Return the (X, Y) coordinate for the center point of the cell that contains the specified text.  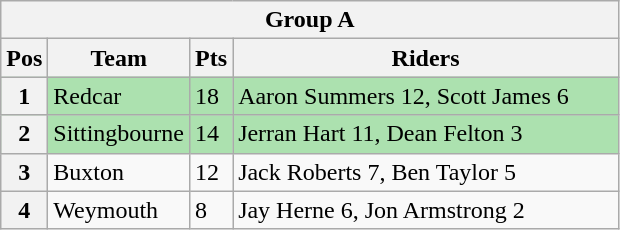
4 (24, 210)
Team (119, 58)
Group A (310, 20)
Redcar (119, 96)
Pos (24, 58)
Aaron Summers 12, Scott James 6 (426, 96)
Weymouth (119, 210)
Riders (426, 58)
12 (212, 172)
Pts (212, 58)
Sittingbourne (119, 134)
Jerran Hart 11, Dean Felton 3 (426, 134)
18 (212, 96)
Jay Herne 6, Jon Armstrong 2 (426, 210)
3 (24, 172)
1 (24, 96)
Buxton (119, 172)
14 (212, 134)
Jack Roberts 7, Ben Taylor 5 (426, 172)
8 (212, 210)
2 (24, 134)
